Locate the cell with the specified text and output its (x, y) center coordinate. 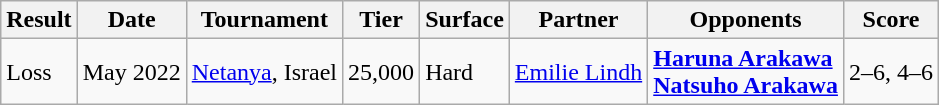
May 2022 (132, 72)
Result (39, 20)
Score (890, 20)
2–6, 4–6 (890, 72)
25,000 (382, 72)
Emilie Lindh (578, 72)
Haruna Arakawa Natsuho Arakawa (746, 72)
Tournament (264, 20)
Hard (465, 72)
Opponents (746, 20)
Date (132, 20)
Surface (465, 20)
Netanya, Israel (264, 72)
Loss (39, 72)
Partner (578, 20)
Tier (382, 20)
